Output the [x, y] coordinate of the center of the cell containing the given text.  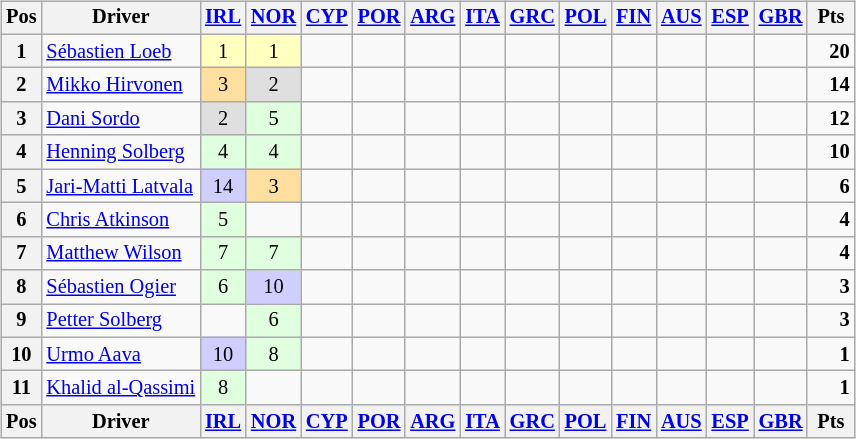
Petter Solberg [120, 321]
Matthew Wilson [120, 253]
Khalid al-Qassimi [120, 388]
Jari-Matti Latvala [120, 186]
Henning Solberg [120, 152]
Chris Atkinson [120, 220]
Sébastien Ogier [120, 287]
12 [830, 119]
Urmo Aava [120, 354]
Mikko Hirvonen [120, 85]
Sébastien Loeb [120, 51]
9 [21, 321]
Dani Sordo [120, 119]
20 [830, 51]
11 [21, 388]
